Capture the cell that displays the provided text and extract its (x, y) central coordinate. 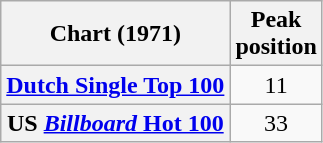
Peakposition (276, 34)
Dutch Single Top 100 (116, 85)
Chart (1971) (116, 34)
11 (276, 85)
US Billboard Hot 100 (116, 123)
33 (276, 123)
